For the text-containing cell, return its midpoint in (X, Y) coordinate format. 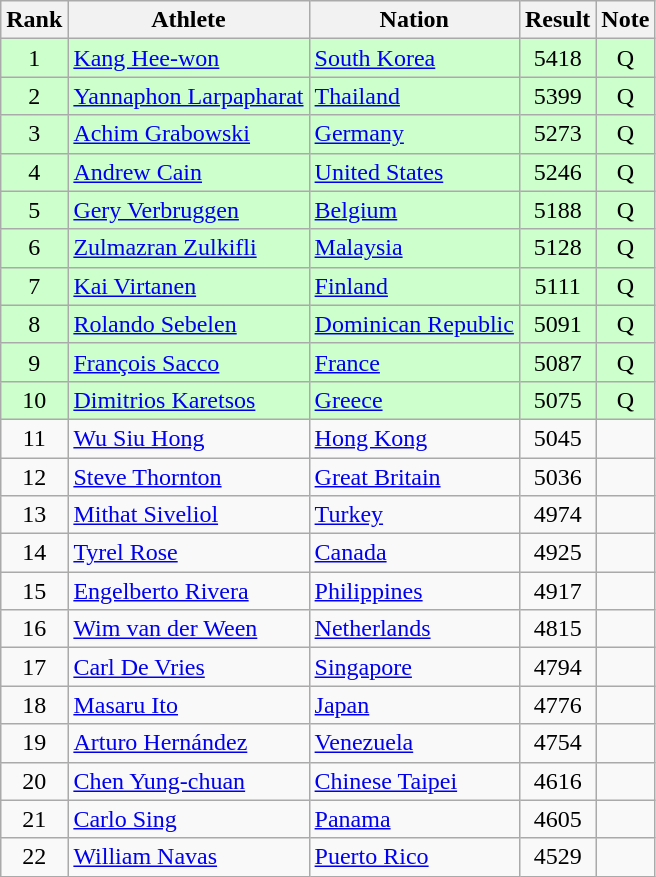
17 (34, 667)
4529 (557, 857)
Finland (414, 286)
5036 (557, 477)
Great Britain (414, 477)
5188 (557, 210)
7 (34, 286)
16 (34, 629)
Wim van der Ween (188, 629)
Chen Yung-chuan (188, 781)
Venezuela (414, 743)
France (414, 362)
Engelberto Rivera (188, 591)
François Sacco (188, 362)
Andrew Cain (188, 172)
14 (34, 553)
5045 (557, 438)
18 (34, 705)
5111 (557, 286)
5091 (557, 324)
Athlete (188, 20)
21 (34, 819)
19 (34, 743)
10 (34, 400)
South Korea (414, 58)
Puerto Rico (414, 857)
4974 (557, 515)
5087 (557, 362)
Gery Verbruggen (188, 210)
Steve Thornton (188, 477)
4925 (557, 553)
22 (34, 857)
Panama (414, 819)
Dimitrios Karetsos (188, 400)
4 (34, 172)
8 (34, 324)
20 (34, 781)
Turkey (414, 515)
Tyrel Rose (188, 553)
5418 (557, 58)
Greece (414, 400)
Dominican Republic (414, 324)
2 (34, 96)
Carl De Vries (188, 667)
William Navas (188, 857)
4917 (557, 591)
15 (34, 591)
4605 (557, 819)
Belgium (414, 210)
Rolando Sebelen (188, 324)
1 (34, 58)
United States (414, 172)
Nation (414, 20)
Mithat Siveliol (188, 515)
9 (34, 362)
Rank (34, 20)
4616 (557, 781)
5273 (557, 134)
Kai Virtanen (188, 286)
Yannaphon Larpapharat (188, 96)
Singapore (414, 667)
4754 (557, 743)
Malaysia (414, 248)
13 (34, 515)
Canada (414, 553)
Carlo Sing (188, 819)
5 (34, 210)
6 (34, 248)
12 (34, 477)
5075 (557, 400)
Result (557, 20)
Arturo Hernández (188, 743)
11 (34, 438)
4776 (557, 705)
4794 (557, 667)
Achim Grabowski (188, 134)
Japan (414, 705)
Hong Kong (414, 438)
Zulmazran Zulkifli (188, 248)
Wu Siu Hong (188, 438)
Thailand (414, 96)
Germany (414, 134)
Chinese Taipei (414, 781)
4815 (557, 629)
Masaru Ito (188, 705)
5399 (557, 96)
5128 (557, 248)
5246 (557, 172)
Netherlands (414, 629)
Note (626, 20)
Philippines (414, 591)
Kang Hee-won (188, 58)
3 (34, 134)
